Extract the [x, y] coordinate from the center of the cell holding the provided text.  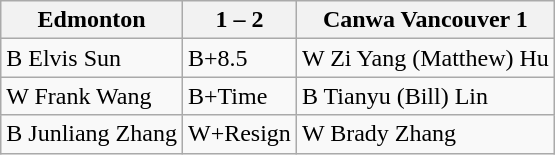
B+8.5 [239, 58]
W Frank Wang [92, 96]
B Junliang Zhang [92, 134]
Canwa Vancouver 1 [425, 20]
1 – 2 [239, 20]
B Tianyu (Bill) Lin [425, 96]
B Elvis Sun [92, 58]
W+Resign [239, 134]
Edmonton [92, 20]
W Brady Zhang [425, 134]
W Zi Yang (Matthew) Hu [425, 58]
B+Time [239, 96]
